Pinpoint the cell where the given text exists, returning its (X, Y) midpoint coordinate. 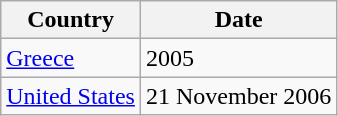
Greece (71, 58)
Country (71, 20)
2005 (238, 58)
21 November 2006 (238, 96)
United States (71, 96)
Date (238, 20)
